Detect which cell encompasses the target text, then output its (x, y) center coordinate. 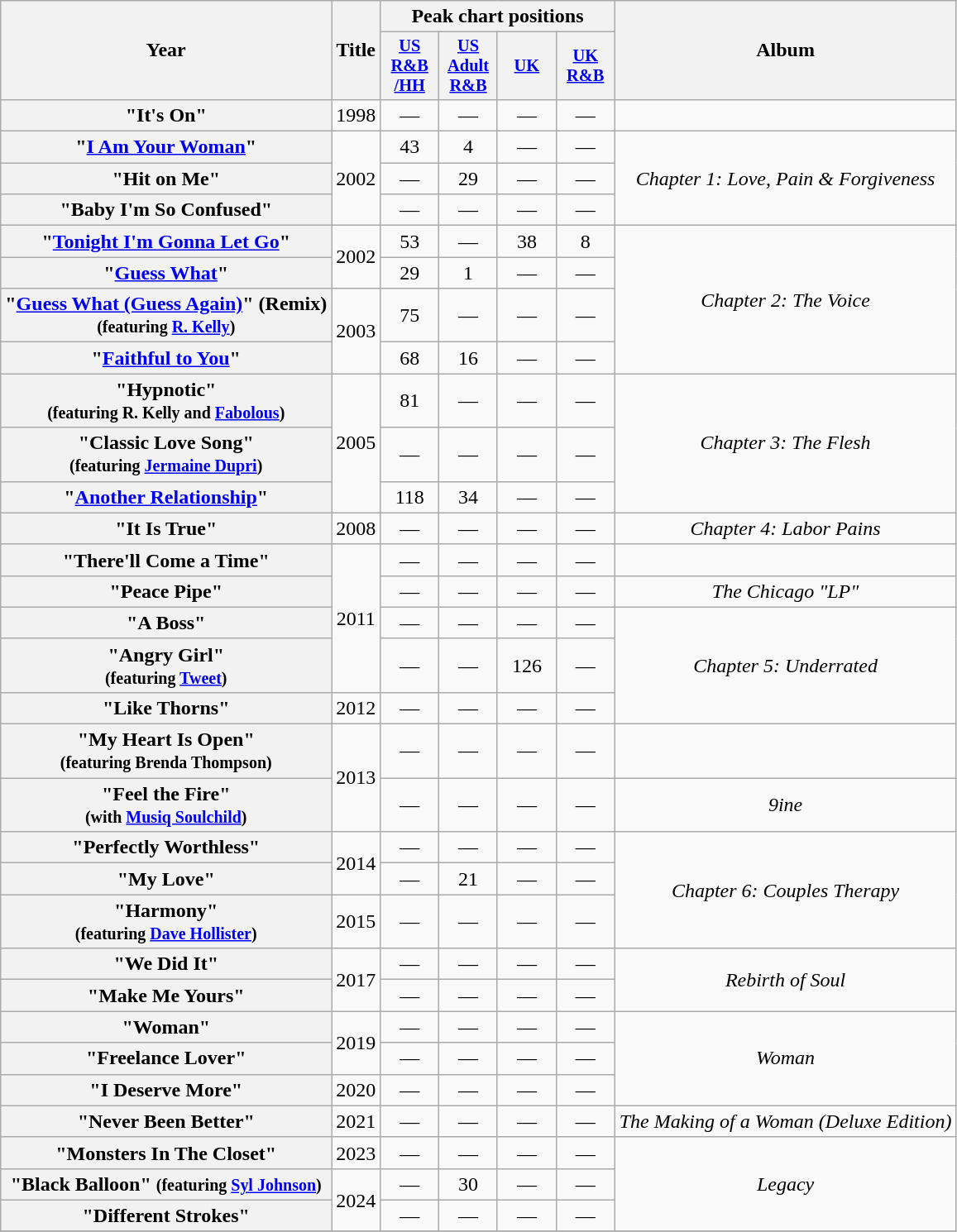
Title (356, 50)
4 (468, 147)
"Feel the Fire"(with Musiq Soulchild) (166, 805)
21 (468, 879)
53 (410, 241)
"Hit on Me" (166, 179)
"Another Relationship" (166, 497)
"Angry Girl"(featuring Tweet) (166, 665)
2003 (356, 331)
"My Heart Is Open"(featuring Brenda Thompson) (166, 751)
2005 (356, 443)
2012 (356, 708)
2013 (356, 778)
Rebirth of Soul (786, 980)
8 (586, 241)
"Freelance Lover" (166, 1058)
Chapter 6: Couples Therapy (786, 890)
Chapter 4: Labor Pains (786, 528)
118 (410, 497)
"Tonight I'm Gonna Let Go" (166, 241)
"Faithful to You" (166, 358)
"Make Me Yours" (166, 996)
2021 (356, 1121)
"Hypnotic"(featuring R. Kelly and Fabolous) (166, 400)
"My Love" (166, 879)
Year (166, 50)
2020 (356, 1090)
"Never Been Better" (166, 1121)
"We Did It" (166, 964)
"I Am Your Woman" (166, 147)
2014 (356, 863)
Legacy (786, 1184)
The Chicago "LP" (786, 591)
"I Deserve More" (166, 1090)
30 (468, 1184)
2023 (356, 1153)
USR&B/HH (410, 66)
Chapter 3: The Flesh (786, 443)
"Peace Pipe" (166, 591)
"Different Strokes" (166, 1215)
"Guess What (Guess Again)" (Remix)(featuring R. Kelly) (166, 316)
"Classic Love Song"(featuring Jermaine Dupri) (166, 455)
"Woman" (166, 1027)
The Making of a Woman (Deluxe Edition) (786, 1121)
2015 (356, 921)
34 (468, 497)
"Perfectly Worthless" (166, 848)
UKR&B (586, 66)
Chapter 2: The Voice (786, 299)
"There'll Come a Time" (166, 560)
"Guess What" (166, 273)
1998 (356, 115)
2011 (356, 618)
1 (468, 273)
43 (410, 147)
75 (410, 316)
Peak chart positions (498, 17)
Chapter 1: Love, Pain & Forgiveness (786, 179)
"Black Balloon" (featuring Syl Johnson) (166, 1184)
2008 (356, 528)
"Like Thorns" (166, 708)
126 (526, 665)
81 (410, 400)
Album (786, 50)
38 (526, 241)
Woman (786, 1058)
"A Boss" (166, 623)
"Harmony"(featuring Dave Hollister) (166, 921)
9ine (786, 805)
"It's On" (166, 115)
UK (526, 66)
"Baby I'm So Confused" (166, 210)
2019 (356, 1043)
68 (410, 358)
Chapter 5: Underrated (786, 665)
"Monsters In The Closet" (166, 1153)
"It Is True" (166, 528)
2024 (356, 1200)
2017 (356, 980)
16 (468, 358)
USAdultR&B (468, 66)
